Return [X, Y] of the center of cell containing provided text 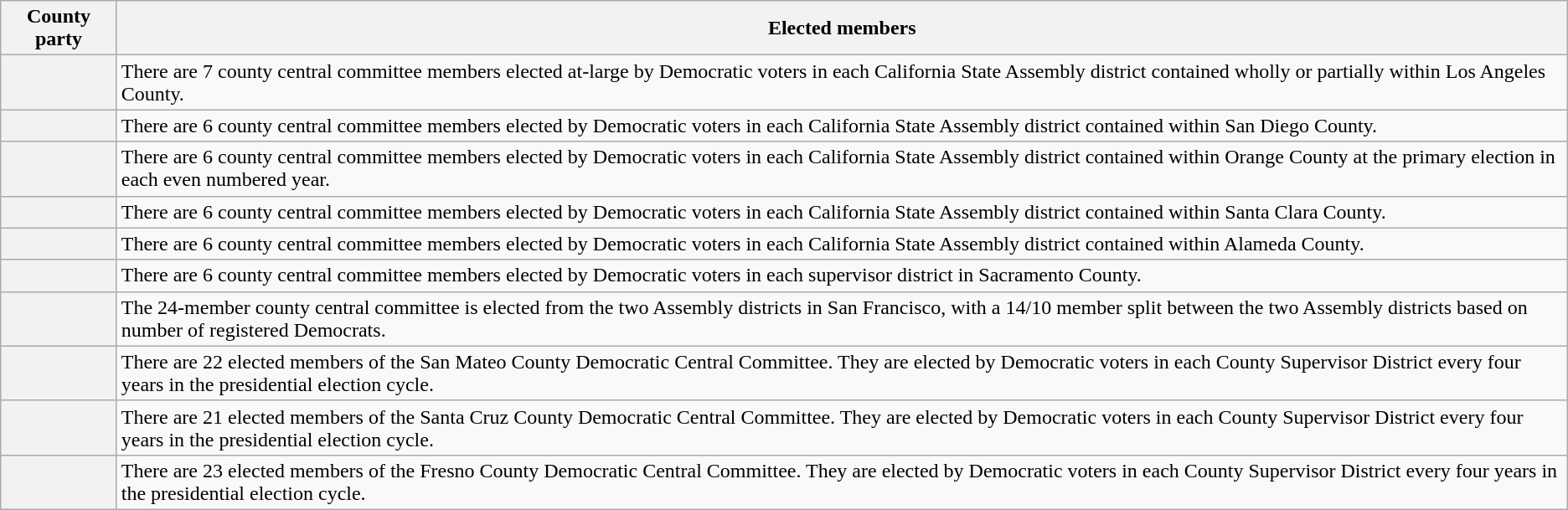
County party [59, 28]
There are 6 county central committee members elected by Democratic voters in each California State Assembly district contained within Alameda County. [842, 244]
There are 6 county central committee members elected by Democratic voters in each supervisor district in Sacramento County. [842, 276]
Elected members [842, 28]
